Extract the [X, Y] coordinate from the center of the cell holding the provided text.  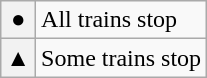
▲ [18, 58]
Some trains stop [122, 58]
● [18, 20]
All trains stop [122, 20]
